Return the (X, Y) coordinate for the center point of the cell that contains the specified text.  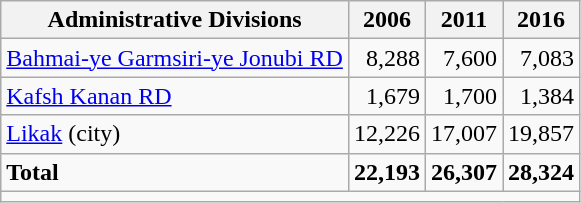
2016 (542, 20)
26,307 (464, 172)
2006 (386, 20)
22,193 (386, 172)
1,384 (542, 96)
Kafsh Kanan RD (175, 96)
1,700 (464, 96)
7,600 (464, 58)
2011 (464, 20)
Likak (city) (175, 134)
8,288 (386, 58)
7,083 (542, 58)
Bahmai-ye Garmsiri-ye Jonubi RD (175, 58)
Total (175, 172)
28,324 (542, 172)
1,679 (386, 96)
19,857 (542, 134)
17,007 (464, 134)
12,226 (386, 134)
Administrative Divisions (175, 20)
